Capture the cell that displays the provided text and extract its (x, y) central coordinate. 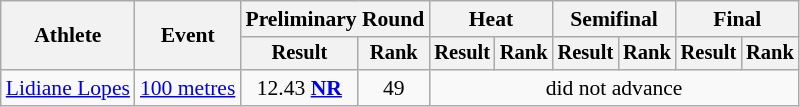
Lidiane Lopes (68, 88)
49 (394, 88)
Event (188, 36)
Preliminary Round (334, 19)
Athlete (68, 36)
100 metres (188, 88)
Semifinal (614, 19)
Final (738, 19)
12.43 NR (299, 88)
Heat (490, 19)
did not advance (614, 88)
